Capture the cell that displays the provided text and extract its [x, y] central coordinate. 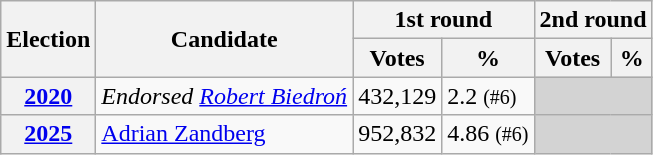
Adrian Zandberg [224, 134]
432,129 [398, 96]
952,832 [398, 134]
Candidate [224, 39]
1st round [444, 20]
2025 [48, 134]
2020 [48, 96]
4.86 (#6) [488, 134]
Election [48, 39]
2nd round [593, 20]
Endorsed Robert Biedroń [224, 96]
2.2 (#6) [488, 96]
